Output the (x, y) coordinate of the center of the cell containing the given text.  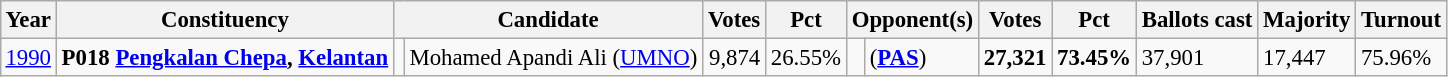
Majority (1307, 20)
17,447 (1307, 57)
27,321 (1016, 57)
Opponent(s) (912, 20)
37,901 (1196, 57)
P018 Pengkalan Chepa, Kelantan (224, 57)
26.55% (806, 57)
Turnout (1402, 20)
Mohamed Apandi Ali (UMNO) (554, 57)
Candidate (548, 20)
Year (28, 20)
73.45% (1094, 57)
(PAS) (921, 57)
Constituency (224, 20)
75.96% (1402, 57)
9,874 (734, 57)
1990 (28, 57)
Ballots cast (1196, 20)
